Identify which cell holds the provided text, then report its [X, Y] central coordinate. 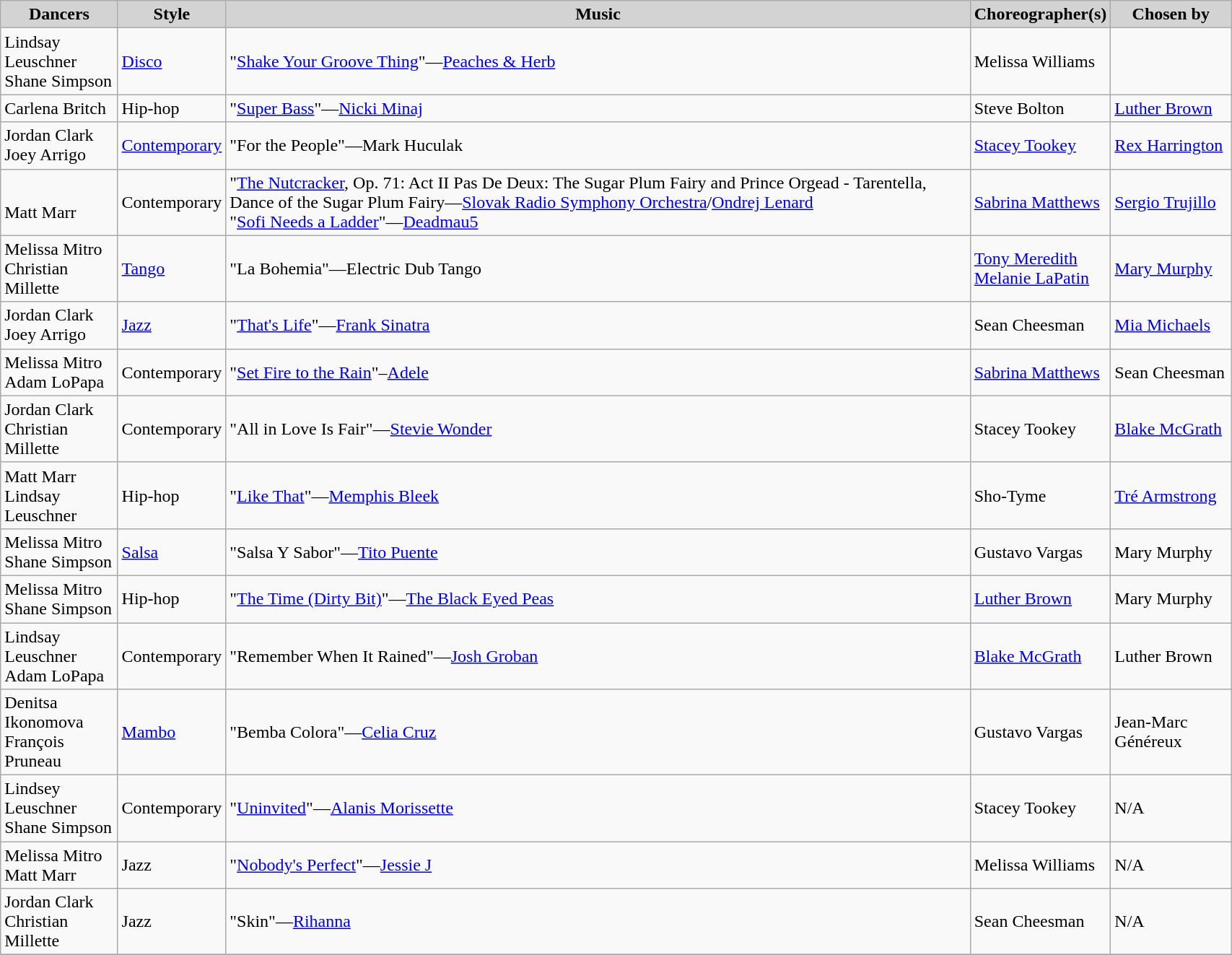
Carlena Britch [59, 108]
"Like That"—Memphis Bleek [598, 495]
Disco [172, 61]
Jean-Marc Généreux [1171, 732]
Denitsa IkonomovaFrançois Pruneau [59, 732]
Style [172, 14]
Lindsay LeuschnerAdam LoPapa [59, 655]
Choreographer(s) [1041, 14]
Music [598, 14]
"All in Love Is Fair"—Stevie Wonder [598, 429]
Sergio Trujillo [1171, 202]
"Bemba Colora"—Celia Cruz [598, 732]
Matt Marr [59, 202]
Dancers [59, 14]
Tony MeredithMelanie LaPatin [1041, 269]
"The Time (Dirty Bit)"—The Black Eyed Peas [598, 599]
Sho-Tyme [1041, 495]
"Uninvited"—Alanis Morissette [598, 808]
Melissa MitroMatt Marr [59, 865]
Salsa [172, 551]
"Nobody's Perfect"—Jessie J [598, 865]
Chosen by [1171, 14]
Lindsay LeuschnerShane Simpson [59, 61]
Rex Harrington [1171, 146]
Tré Armstrong [1171, 495]
Melissa MitroAdam LoPapa [59, 372]
"For the People"—Mark Huculak [598, 146]
Lindsey LeuschnerShane Simpson [59, 808]
Mia Michaels [1171, 325]
"Shake Your Groove Thing"—Peaches & Herb [598, 61]
Matt MarrLindsay Leuschner [59, 495]
"La Bohemia"—Electric Dub Tango [598, 269]
Mambo [172, 732]
"Remember When It Rained"—Josh Groban [598, 655]
"Skin"—Rihanna [598, 922]
"That's Life"—Frank Sinatra [598, 325]
"Salsa Y Sabor"—Tito Puente [598, 551]
"Set Fire to the Rain"–Adele [598, 372]
Melissa MitroChristian Millette [59, 269]
"Super Bass"—Nicki Minaj [598, 108]
Steve Bolton [1041, 108]
Tango [172, 269]
